Extract the (X, Y) coordinate from the center of the cell holding the provided text.  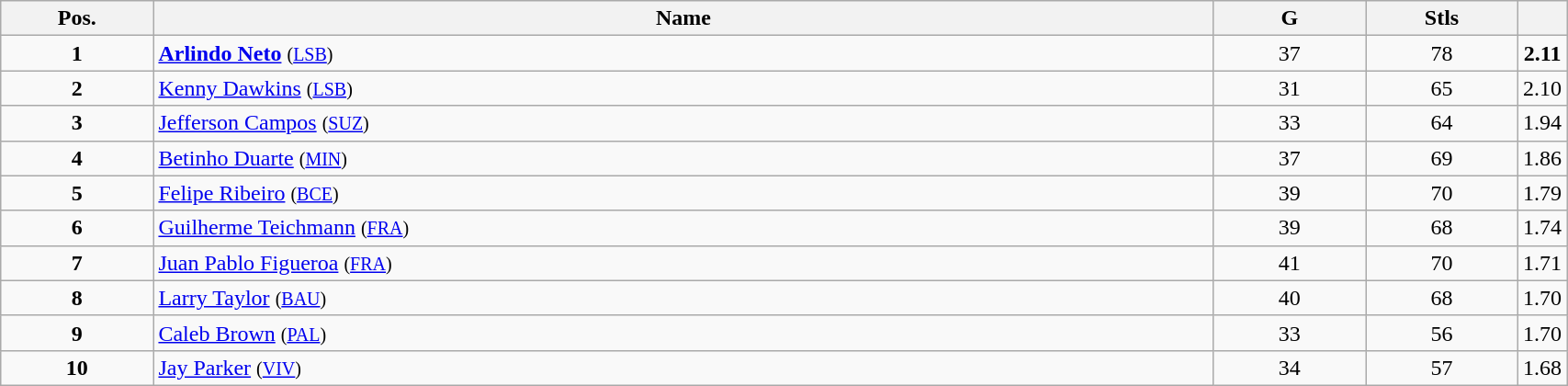
Stls (1441, 18)
34 (1290, 368)
5 (77, 193)
4 (77, 158)
Arlindo Neto (LSB) (683, 53)
1.74 (1543, 228)
1.86 (1543, 158)
2.11 (1543, 53)
57 (1441, 368)
3 (77, 123)
7 (77, 263)
41 (1290, 263)
2.10 (1543, 88)
Caleb Brown (PAL) (683, 333)
65 (1441, 88)
1.68 (1543, 368)
G (1290, 18)
Juan Pablo Figueroa (FRA) (683, 263)
Guilherme Teichmann (FRA) (683, 228)
1.71 (1543, 263)
40 (1290, 298)
1.94 (1543, 123)
31 (1290, 88)
Name (683, 18)
10 (77, 368)
2 (77, 88)
Pos. (77, 18)
1.79 (1543, 193)
Kenny Dawkins (LSB) (683, 88)
78 (1441, 53)
Jay Parker (VIV) (683, 368)
56 (1441, 333)
Jefferson Campos (SUZ) (683, 123)
1 (77, 53)
69 (1441, 158)
Felipe Ribeiro (BCE) (683, 193)
64 (1441, 123)
6 (77, 228)
Betinho Duarte (MIN) (683, 158)
9 (77, 333)
8 (77, 298)
Larry Taylor (BAU) (683, 298)
